Return (x, y) of the center of cell containing provided text 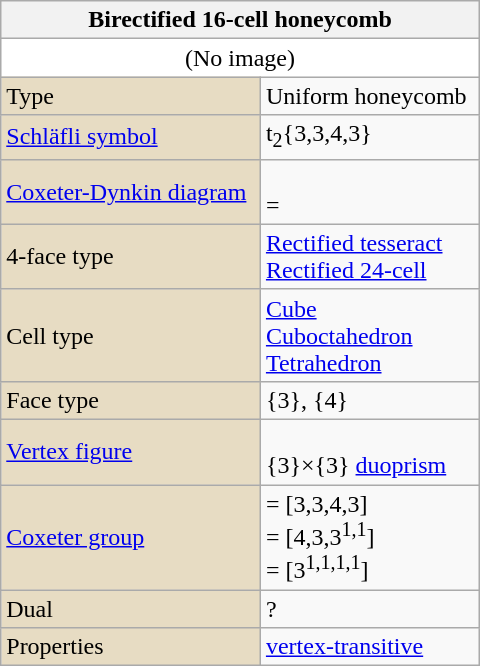
Coxeter group (131, 538)
Properties (131, 647)
Cube Cuboctahedron Tetrahedron (370, 335)
? (370, 609)
Type (131, 96)
Dual (131, 609)
4-face type (131, 256)
Coxeter-Dynkin diagram (131, 192)
Cell type (131, 335)
{3}, {4} (370, 400)
Vertex figure (131, 452)
Schläfli symbol (131, 137)
(No image) (240, 58)
Birectified 16-cell honeycomb (240, 20)
{3}×{3} duoprism (370, 452)
Uniform honeycomb (370, 96)
= (370, 192)
t2{3,3,4,3} (370, 137)
Rectified tesseract Rectified 24-cell (370, 256)
= [3,3,4,3] = [4,3,31,1] = [31,1,1,1] (370, 538)
vertex-transitive (370, 647)
Face type (131, 400)
